Locate the cell with the specified text and output its (X, Y) center coordinate. 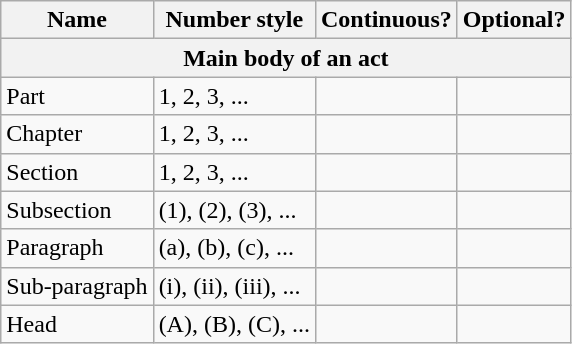
Continuous? (386, 20)
Paragraph (77, 248)
(1), (2), (3), ... (234, 210)
Subsection (77, 210)
Chapter (77, 134)
Name (77, 20)
Head (77, 324)
Main body of an act (286, 58)
Part (77, 96)
Optional? (514, 20)
Section (77, 172)
Sub-paragraph (77, 286)
(i), (ii), (iii), ... (234, 286)
Number style (234, 20)
(A), (B), (C), ... (234, 324)
(a), (b), (c), ... (234, 248)
